From the cell containing the given text, extract its center point as (X, Y) coordinate. 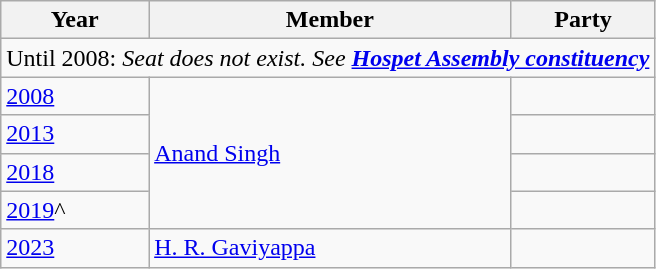
Until 2008: Seat does not exist. See Hospet Assembly constituency (328, 58)
2019^ (75, 210)
Year (75, 20)
2013 (75, 134)
Party (583, 20)
2023 (75, 248)
H. R. Gaviyappa (330, 248)
2008 (75, 96)
Member (330, 20)
2018 (75, 172)
Anand Singh (330, 153)
